Pinpoint the cell where the given text exists, returning its [X, Y] midpoint coordinate. 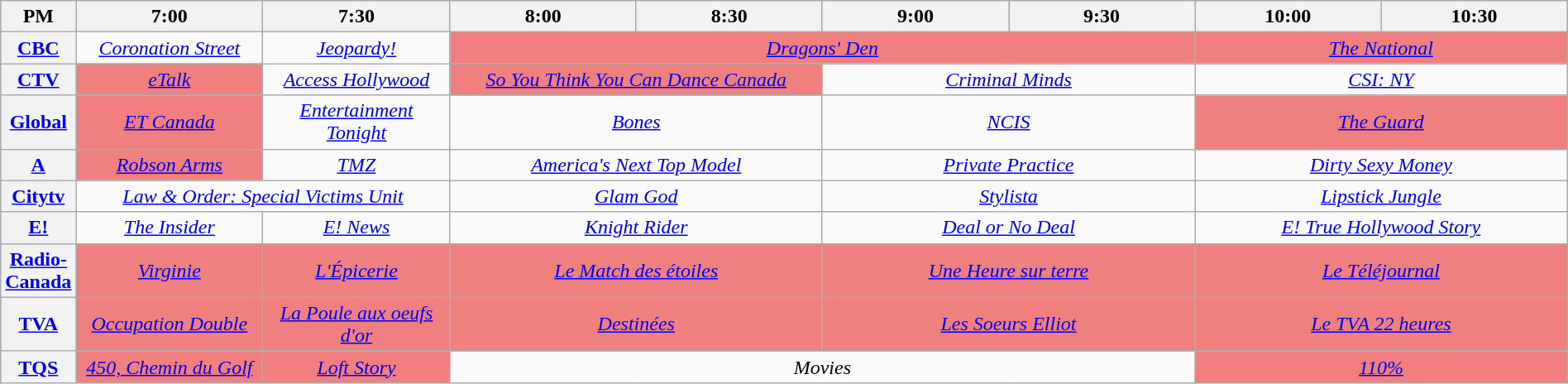
Movies [822, 367]
Entertainment Tonight [356, 122]
Les Soeurs Elliot [1008, 324]
Radio-Canada [38, 270]
Private Practice [1008, 165]
TQS [38, 367]
E! [38, 228]
110% [1381, 367]
Occupation Double [170, 324]
7:00 [170, 17]
PM [38, 17]
So You Think You Can Dance Canada [636, 79]
Loft Story [356, 367]
Glam God [636, 196]
America's Next Top Model [636, 165]
8:30 [729, 17]
L'Épicerie [356, 270]
7:30 [356, 17]
CTV [38, 79]
Virginie [170, 270]
TVA [38, 324]
Jeopardy! [356, 48]
450, Chemin du Golf [170, 367]
Coronation Street [170, 48]
10:00 [1288, 17]
Stylista [1008, 196]
Citytv [38, 196]
Le TVA 22 heures [1381, 324]
Criminal Minds [1008, 79]
E! News [356, 228]
eTalk [170, 79]
Une Heure sur terre [1008, 270]
Deal or No Deal [1008, 228]
10:30 [1474, 17]
Law & Order: Special Victims Unit [263, 196]
Global [38, 122]
The Insider [170, 228]
NCIS [1008, 122]
Knight Rider [636, 228]
A [38, 165]
Lipstick Jungle [1381, 196]
CSI: NY [1381, 79]
TMZ [356, 165]
The Guard [1381, 122]
9:30 [1102, 17]
8:00 [543, 17]
Bones [636, 122]
Le Match des étoiles [636, 270]
Dirty Sexy Money [1381, 165]
Le Téléjournal [1381, 270]
Dragons' Den [822, 48]
Robson Arms [170, 165]
E! True Hollywood Story [1381, 228]
Access Hollywood [356, 79]
CBC [38, 48]
La Poule aux oeufs d'or [356, 324]
Destinées [636, 324]
9:00 [915, 17]
The National [1381, 48]
ET Canada [170, 122]
